From the cell containing the given text, extract its center point as (X, Y) coordinate. 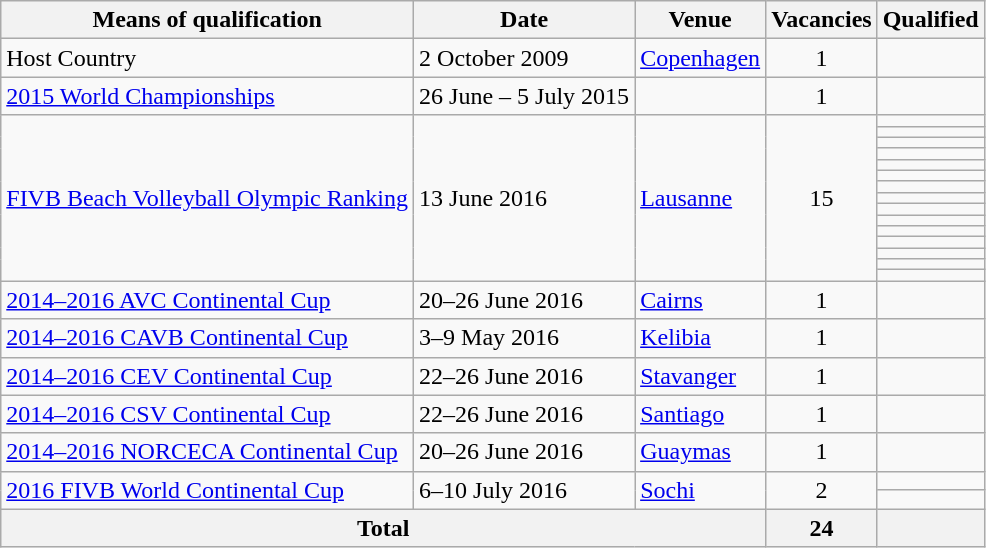
Sochi (700, 490)
24 (822, 528)
Means of qualification (208, 20)
FIVB Beach Volleyball Olympic Ranking (208, 198)
Lausanne (700, 198)
13 June 2016 (524, 198)
2014–2016 CEV Continental Cup (208, 376)
Kelibia (700, 338)
Stavanger (700, 376)
26 June – 5 July 2015 (524, 96)
Venue (700, 20)
3–9 May 2016 (524, 338)
2015 World Championships (208, 96)
2016 FIVB World Continental Cup (208, 490)
Cairns (700, 300)
2 October 2009 (524, 58)
Guaymas (700, 452)
Vacancies (822, 20)
Total (384, 528)
2014–2016 CAVB Continental Cup (208, 338)
2014–2016 NORCECA Continental Cup (208, 452)
2014–2016 AVC Continental Cup (208, 300)
Date (524, 20)
Host Country (208, 58)
6–10 July 2016 (524, 490)
2014–2016 CSV Continental Cup (208, 414)
2 (822, 490)
Qualified (930, 20)
Copenhagen (700, 58)
Santiago (700, 414)
15 (822, 198)
